For the text-containing cell, return its midpoint in (X, Y) coordinate format. 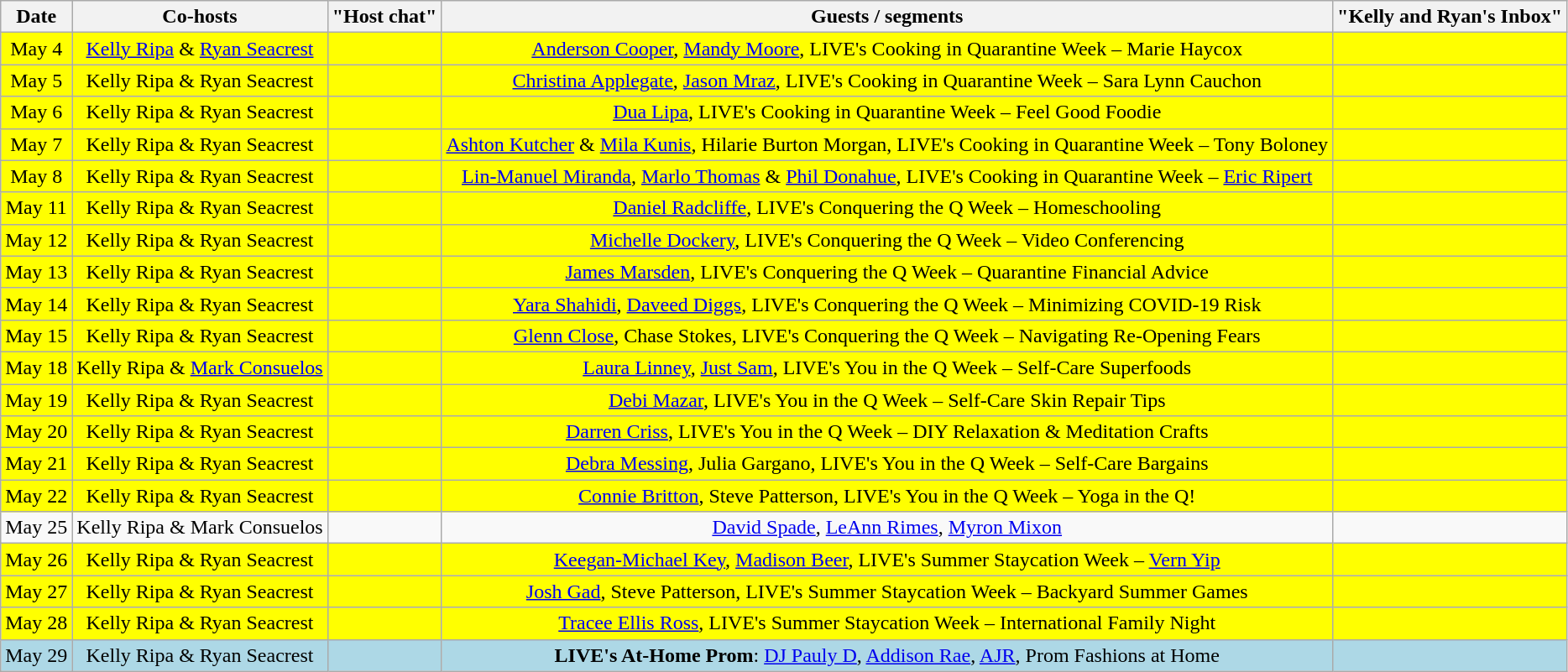
Dua Lipa, LIVE's Cooking in Quarantine Week – Feel Good Foodie (887, 112)
Co-hosts (200, 17)
May 15 (37, 336)
May 25 (37, 528)
May 19 (37, 400)
May 20 (37, 432)
May 21 (37, 464)
May 13 (37, 272)
Darren Criss, LIVE's You in the Q Week – DIY Relaxation & Meditation Crafts (887, 432)
Guests / segments (887, 17)
Josh Gad, Steve Patterson, LIVE's Summer Staycation Week – Backyard Summer Games (887, 591)
May 28 (37, 623)
May 11 (37, 208)
May 5 (37, 81)
David Spade, LeAnn Rimes, Myron Mixon (887, 528)
May 26 (37, 560)
Glenn Close, Chase Stokes, LIVE's Conquering the Q Week – Navigating Re-Opening Fears (887, 336)
May 12 (37, 240)
May 7 (37, 144)
May 14 (37, 304)
May 4 (37, 49)
James Marsden, LIVE's Conquering the Q Week – Quarantine Financial Advice (887, 272)
Yara Shahidi, Daveed Diggs, LIVE's Conquering the Q Week – Minimizing COVID-19 Risk (887, 304)
"Kelly and Ryan's Inbox" (1450, 17)
May 27 (37, 591)
Date (37, 17)
Debi Mazar, LIVE's You in the Q Week – Self-Care Skin Repair Tips (887, 400)
"Host chat" (384, 17)
Lin-Manuel Miranda, Marlo Thomas & Phil Donahue, LIVE's Cooking in Quarantine Week – Eric Ripert (887, 176)
Christina Applegate, Jason Mraz, LIVE's Cooking in Quarantine Week – Sara Lynn Cauchon (887, 81)
May 8 (37, 176)
Michelle Dockery, LIVE's Conquering the Q Week – Video Conferencing (887, 240)
May 29 (37, 655)
May 6 (37, 112)
Keegan-Michael Key, Madison Beer, LIVE's Summer Staycation Week – Vern Yip (887, 560)
Connie Britton, Steve Patterson, LIVE's You in the Q Week – Yoga in the Q! (887, 496)
Ashton Kutcher & Mila Kunis, Hilarie Burton Morgan, LIVE's Cooking in Quarantine Week – Tony Boloney (887, 144)
Laura Linney, Just Sam, LIVE's You in the Q Week – Self-Care Superfoods (887, 367)
May 22 (37, 496)
LIVE's At-Home Prom: DJ Pauly D, Addison Rae, AJR, Prom Fashions at Home (887, 655)
May 18 (37, 367)
Daniel Radcliffe, LIVE's Conquering the Q Week – Homeschooling (887, 208)
Tracee Ellis Ross, LIVE's Summer Staycation Week – International Family Night (887, 623)
Anderson Cooper, Mandy Moore, LIVE's Cooking in Quarantine Week – Marie Haycox (887, 49)
Debra Messing, Julia Gargano, LIVE's You in the Q Week – Self-Care Bargains (887, 464)
